Output the (X, Y) coordinate of the center of the cell containing the given text.  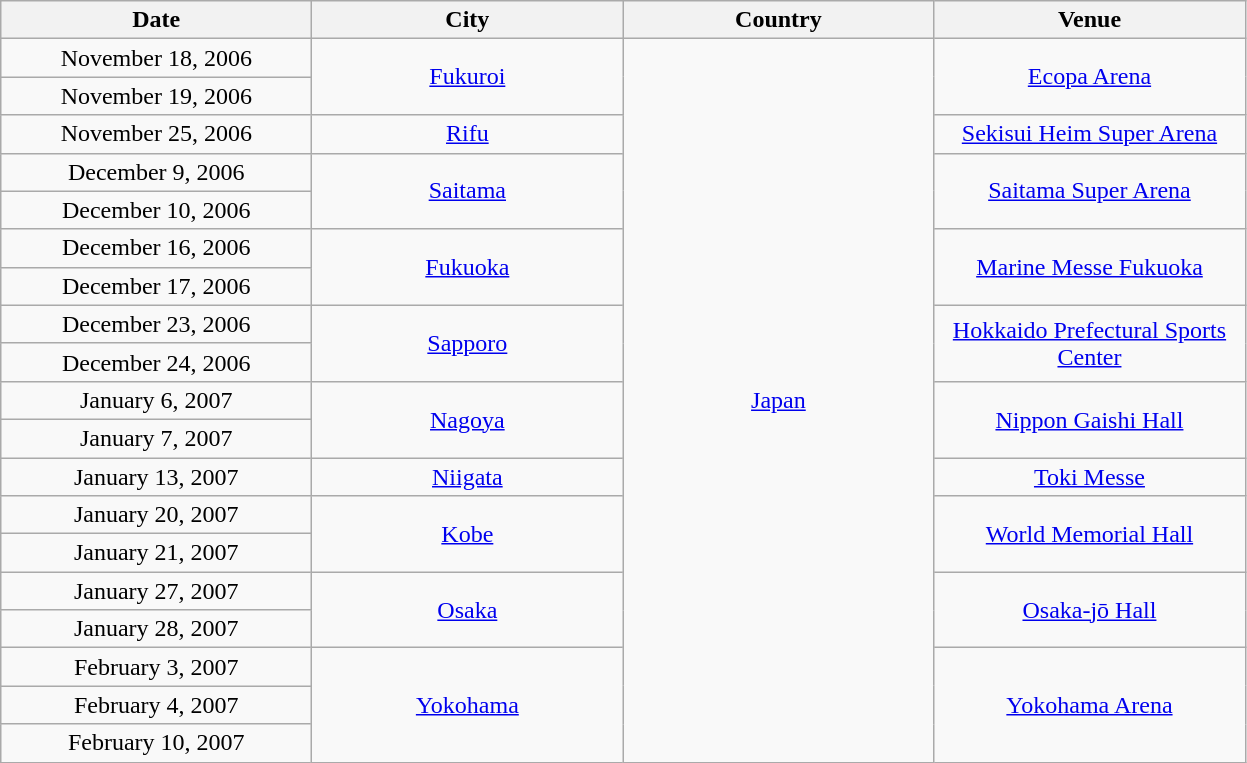
January 28, 2007 (156, 629)
Sekisui Heim Super Arena (1090, 134)
Yokohama Arena (1090, 705)
Nagoya (468, 419)
January 7, 2007 (156, 438)
December 10, 2006 (156, 210)
February 4, 2007 (156, 705)
Fukuoka (468, 267)
City (468, 20)
Marine Messe Fukuoka (1090, 267)
January 20, 2007 (156, 515)
Osaka-jō Hall (1090, 610)
World Memorial Hall (1090, 534)
December 23, 2006 (156, 324)
Toki Messe (1090, 477)
January 6, 2007 (156, 400)
Sapporo (468, 343)
February 10, 2007 (156, 743)
December 24, 2006 (156, 362)
December 17, 2006 (156, 286)
Japan (778, 400)
Country (778, 20)
December 16, 2006 (156, 248)
Osaka (468, 610)
February 3, 2007 (156, 667)
Niigata (468, 477)
January 21, 2007 (156, 553)
Rifu (468, 134)
Fukuroi (468, 77)
January 27, 2007 (156, 591)
November 19, 2006 (156, 96)
Nippon Gaishi Hall (1090, 419)
Saitama Super Arena (1090, 191)
Ecopa Arena (1090, 77)
November 18, 2006 (156, 58)
January 13, 2007 (156, 477)
Hokkaido Prefectural Sports Center (1090, 343)
Date (156, 20)
Saitama (468, 191)
Venue (1090, 20)
November 25, 2006 (156, 134)
Yokohama (468, 705)
Kobe (468, 534)
December 9, 2006 (156, 172)
